Search for the cell housing the specified text and yield its (x, y) center coordinate. 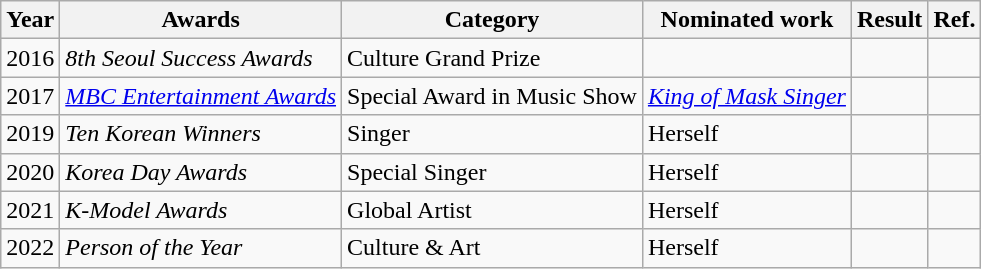
2020 (30, 172)
Special Singer (492, 172)
Korea Day Awards (201, 172)
MBC Entertainment Awards (201, 96)
Global Artist (492, 210)
Special Award in Music Show (492, 96)
2022 (30, 248)
Result (889, 20)
Singer (492, 134)
Category (492, 20)
2016 (30, 58)
Year (30, 20)
Person of the Year (201, 248)
Ten Korean Winners (201, 134)
Ref. (954, 20)
2017 (30, 96)
Culture & Art (492, 248)
8th Seoul Success Awards (201, 58)
Nominated work (746, 20)
King of Mask Singer (746, 96)
2021 (30, 210)
Culture Grand Prize (492, 58)
Awards (201, 20)
K-Model Awards (201, 210)
2019 (30, 134)
